Pinpoint the cell where the given text exists, returning its (x, y) midpoint coordinate. 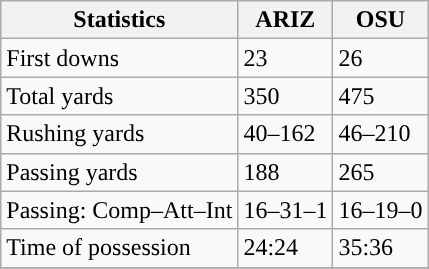
Time of possession (120, 248)
16–19–0 (380, 210)
188 (286, 172)
40–162 (286, 134)
350 (286, 96)
475 (380, 96)
24:24 (286, 248)
16–31–1 (286, 210)
Rushing yards (120, 134)
23 (286, 58)
Passing yards (120, 172)
26 (380, 58)
Statistics (120, 20)
First downs (120, 58)
Passing: Comp–Att–Int (120, 210)
265 (380, 172)
35:36 (380, 248)
Total yards (120, 96)
46–210 (380, 134)
OSU (380, 20)
ARIZ (286, 20)
